Pinpoint the cell where the given text exists, returning its (x, y) midpoint coordinate. 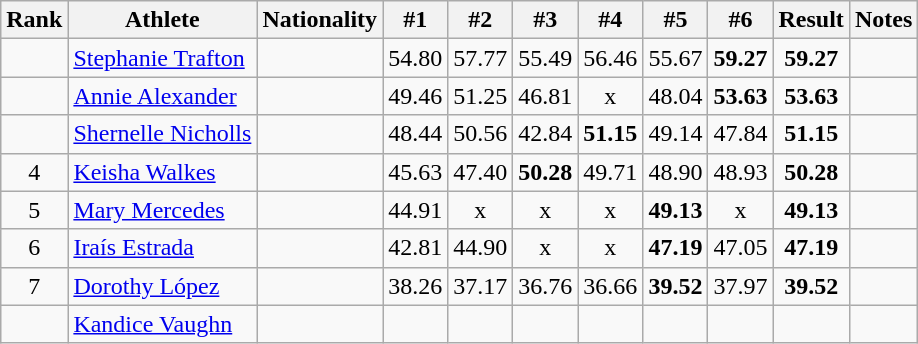
#1 (416, 20)
47.84 (740, 134)
49.14 (676, 134)
56.46 (610, 58)
#6 (740, 20)
44.90 (480, 248)
46.81 (546, 96)
42.84 (546, 134)
#2 (480, 20)
47.40 (480, 172)
5 (34, 210)
Mary Mercedes (162, 210)
Annie Alexander (162, 96)
37.17 (480, 286)
55.67 (676, 58)
49.71 (610, 172)
4 (34, 172)
45.63 (416, 172)
Athlete (162, 20)
48.90 (676, 172)
6 (34, 248)
Stephanie Trafton (162, 58)
#4 (610, 20)
51.25 (480, 96)
Nationality (320, 20)
Kandice Vaughn (162, 324)
Iraís Estrada (162, 248)
#3 (546, 20)
54.80 (416, 58)
48.93 (740, 172)
Dorothy López (162, 286)
48.44 (416, 134)
38.26 (416, 286)
55.49 (546, 58)
Rank (34, 20)
7 (34, 286)
37.97 (740, 286)
#5 (676, 20)
Shernelle Nicholls (162, 134)
Notes (883, 20)
49.46 (416, 96)
57.77 (480, 58)
Keisha Walkes (162, 172)
42.81 (416, 248)
36.66 (610, 286)
47.05 (740, 248)
Result (811, 20)
44.91 (416, 210)
36.76 (546, 286)
48.04 (676, 96)
50.56 (480, 134)
